Scan for the cell matching the given text and deliver its [X, Y] coordinate at center. 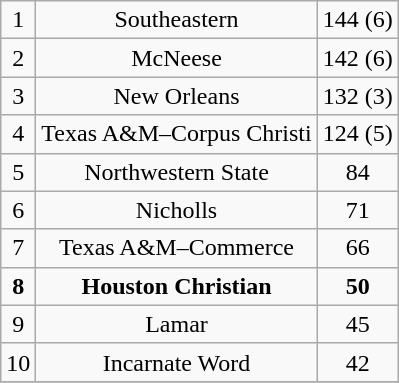
144 (6) [358, 20]
10 [18, 362]
Lamar [176, 324]
45 [358, 324]
2 [18, 58]
1 [18, 20]
Texas A&M–Commerce [176, 248]
142 (6) [358, 58]
84 [358, 172]
8 [18, 286]
Incarnate Word [176, 362]
7 [18, 248]
Nicholls [176, 210]
Southeastern [176, 20]
5 [18, 172]
132 (3) [358, 96]
Houston Christian [176, 286]
124 (5) [358, 134]
4 [18, 134]
50 [358, 286]
Texas A&M–Corpus Christi [176, 134]
Northwestern State [176, 172]
McNeese [176, 58]
3 [18, 96]
71 [358, 210]
9 [18, 324]
6 [18, 210]
42 [358, 362]
66 [358, 248]
New Orleans [176, 96]
